Detect which cell encompasses the target text, then output its (X, Y) center coordinate. 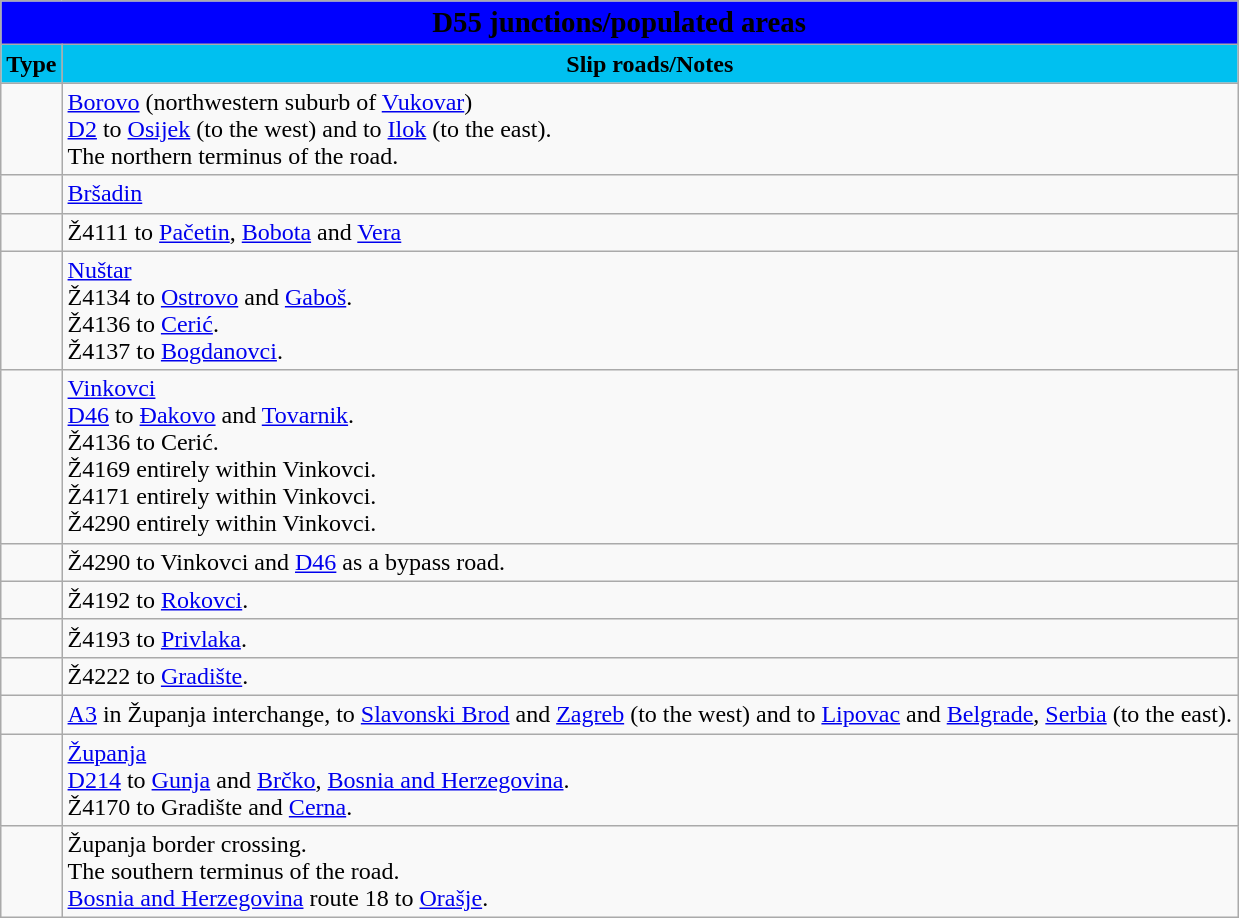
Ž4111 to Pačetin, Bobota and Vera (650, 232)
Županja border crossing.The southern terminus of the road. Bosnia and Herzegovina route 18 to Orašje. (650, 872)
Slip roads/Notes (650, 64)
Ž4192 to Rokovci. (650, 600)
Ž4222 to Gradište. (650, 676)
Borovo (northwestern suburb of Vukovar) D2 to Osijek (to the west) and to Ilok (to the east).The northern terminus of the road. (650, 129)
Ž4193 to Privlaka. (650, 638)
Bršadin (650, 194)
NuštarŽ4134 to Ostrovo and Gaboš.Ž4136 to Cerić.Ž4137 to Bogdanovci. (650, 310)
D55 junctions/populated areas (620, 23)
Vinkovci D46 to Đakovo and Tovarnik.Ž4136 to Cerić.Ž4169 entirely within Vinkovci.Ž4171 entirely within Vinkovci.Ž4290 entirely within Vinkovci. (650, 456)
Županja D214 to Gunja and Brčko, Bosnia and Herzegovina.Ž4170 to Gradište and Cerna. (650, 780)
Ž4290 to Vinkovci and D46 as a bypass road. (650, 562)
Type (32, 64)
A3 in Županja interchange, to Slavonski Brod and Zagreb (to the west) and to Lipovac and Belgrade, Serbia (to the east). (650, 714)
